For the text-containing cell, return its midpoint in (X, Y) coordinate format. 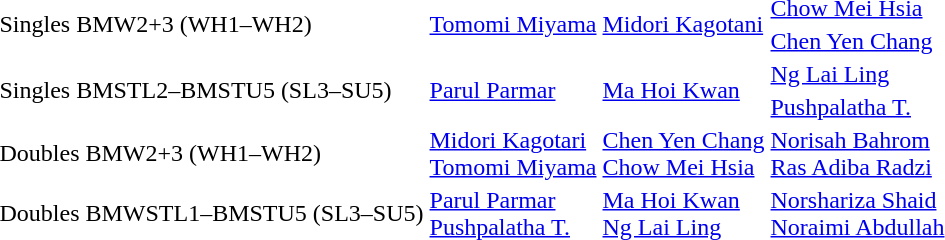
Midori Kagotari Tomomi Miyama (513, 154)
Chen Yen Chang Chow Mei Hsia (684, 154)
Ma Hoi Kwan (684, 90)
Parul Parmar (513, 90)
